Extract the [x, y] coordinate from the center of the cell holding the provided text.  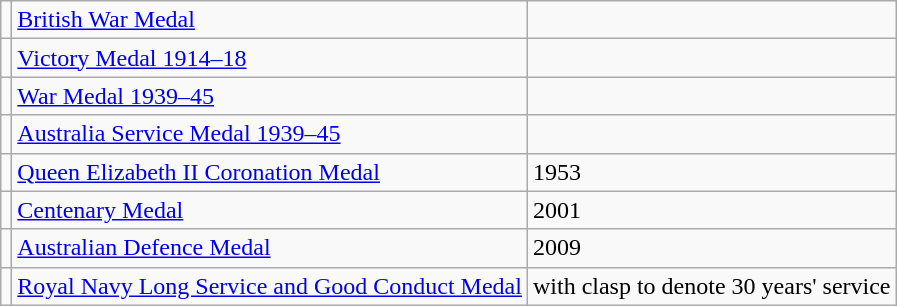
with clasp to denote 30 years' service [712, 286]
Australian Defence Medal [270, 248]
2001 [712, 210]
Queen Elizabeth II Coronation Medal [270, 172]
Centenary Medal [270, 210]
Australia Service Medal 1939–45 [270, 134]
1953 [712, 172]
2009 [712, 248]
War Medal 1939–45 [270, 96]
Royal Navy Long Service and Good Conduct Medal [270, 286]
Victory Medal 1914–18 [270, 58]
British War Medal [270, 20]
